Return the [X, Y] coordinate for the center point of the cell that contains the specified text.  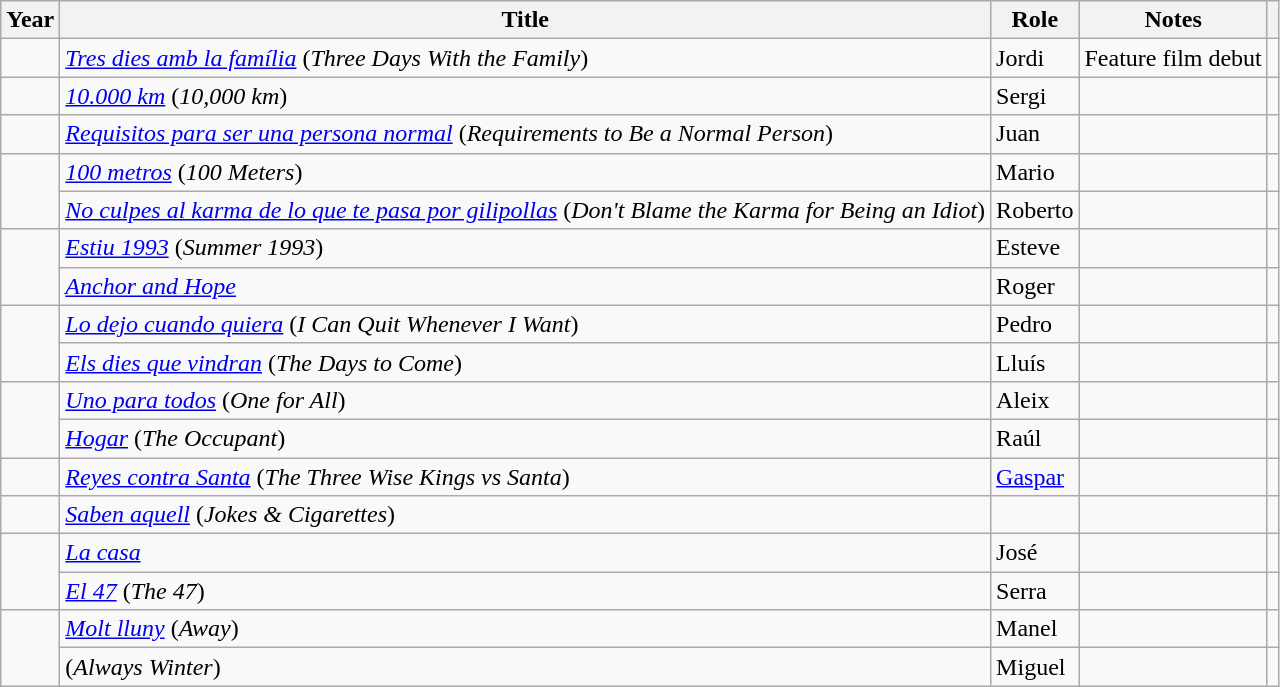
Pedro [1035, 324]
El 47 (The 47) [526, 591]
Year [30, 20]
Els dies que vindran (The Days to Come) [526, 362]
Feature film debut [1173, 58]
Molt lluny (Away) [526, 629]
Anchor and Hope [526, 286]
Notes [1173, 20]
Mario [1035, 172]
Roberto [1035, 210]
Requisitos para ser una persona normal (Requirements to Be a Normal Person) [526, 134]
Lluís [1035, 362]
Aleix [1035, 400]
Roger [1035, 286]
Reyes contra Santa (The Three Wise Kings vs Santa) [526, 477]
Title [526, 20]
Juan [1035, 134]
Tres dies amb la família (Three Days With the Family) [526, 58]
La casa [526, 553]
No culpes al karma de lo que te pasa por gilipollas (Don't Blame the Karma for Being an Idiot) [526, 210]
Jordi [1035, 58]
Miguel [1035, 667]
Saben aquell (Jokes & Cigarettes) [526, 515]
Raúl [1035, 438]
100 metros (100 Meters) [526, 172]
Role [1035, 20]
Gaspar [1035, 477]
José [1035, 553]
Manel [1035, 629]
Uno para todos (One for All) [526, 400]
Hogar (The Occupant) [526, 438]
10.000 km (10,000 km) [526, 96]
Sergi [1035, 96]
Estiu 1993 (Summer 1993) [526, 248]
Esteve [1035, 248]
Lo dejo cuando quiera (I Can Quit Whenever I Want) [526, 324]
Serra [1035, 591]
(Always Winter) [526, 667]
